Scan for the cell matching the given text and deliver its [x, y] coordinate at center. 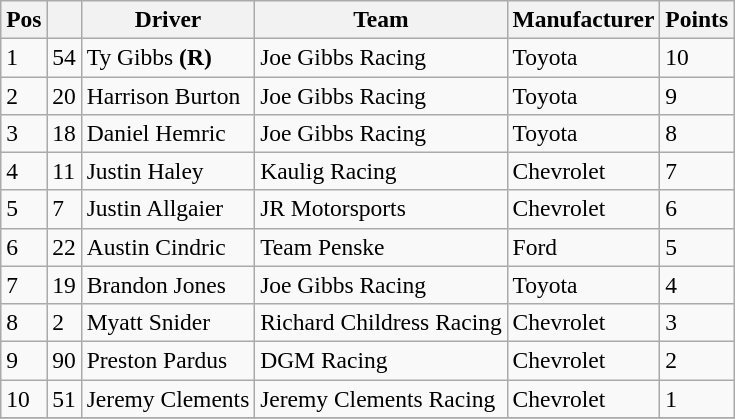
Manufacturer [584, 19]
Richard Childress Racing [381, 322]
JR Motorsports [381, 209]
Driver [168, 19]
Brandon Jones [168, 285]
Jeremy Clements Racing [381, 398]
Harrison Burton [168, 95]
Preston Pardus [168, 360]
Jeremy Clements [168, 398]
Myatt Snider [168, 322]
Kaulig Racing [381, 171]
90 [64, 360]
Points [697, 19]
Ford [584, 247]
Daniel Hemric [168, 133]
DGM Racing [381, 360]
22 [64, 247]
Justin Allgaier [168, 209]
Team Penske [381, 247]
Team [381, 19]
Ty Gibbs (R) [168, 57]
19 [64, 285]
Pos [24, 19]
51 [64, 398]
18 [64, 133]
Austin Cindric [168, 247]
11 [64, 171]
20 [64, 95]
Justin Haley [168, 171]
54 [64, 57]
